From the cell containing the given text, extract its center point as [x, y] coordinate. 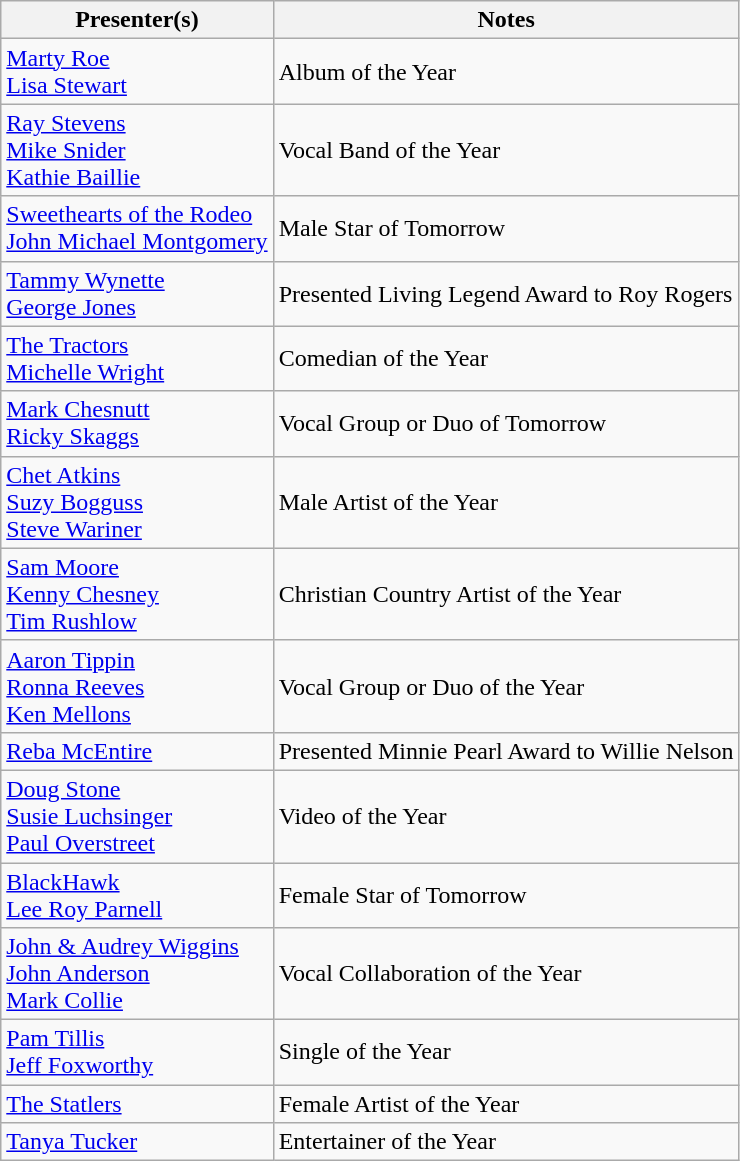
Pam TillisJeff Foxworthy [137, 1052]
Presented Minnie Pearl Award to Willie Nelson [506, 751]
Tammy WynetteGeorge Jones [137, 294]
John & Audrey WigginsJohn AndersonMark Collie [137, 974]
Reba McEntire [137, 751]
BlackHawkLee Roy Parnell [137, 894]
Sam MooreKenny ChesneyTim Rushlow [137, 594]
Notes [506, 20]
Sweethearts of the RodeoJohn Michael Montgomery [137, 228]
Aaron TippinRonna ReevesKen Mellons [137, 686]
Presented Living Legend Award to Roy Rogers [506, 294]
Vocal Band of the Year [506, 150]
Ray StevensMike SniderKathie Baillie [137, 150]
Marty RoeLisa Stewart [137, 72]
Chet AtkinsSuzy BoggussSteve Wariner [137, 502]
Male Artist of the Year [506, 502]
Presenter(s) [137, 20]
Mark ChesnuttRicky Skaggs [137, 424]
Doug StoneSusie LuchsingerPaul Overstreet [137, 816]
Male Star of Tomorrow [506, 228]
Female Artist of the Year [506, 1104]
Album of the Year [506, 72]
Tanya Tucker [137, 1142]
Vocal Collaboration of the Year [506, 974]
The TractorsMichelle Wright [137, 358]
Entertainer of the Year [506, 1142]
The Statlers [137, 1104]
Single of the Year [506, 1052]
Female Star of Tomorrow [506, 894]
Christian Country Artist of the Year [506, 594]
Vocal Group or Duo of Tomorrow [506, 424]
Video of the Year [506, 816]
Comedian of the Year [506, 358]
Vocal Group or Duo of the Year [506, 686]
